Determine the (x, y) coordinate at the center of the cell enclosing the given text.  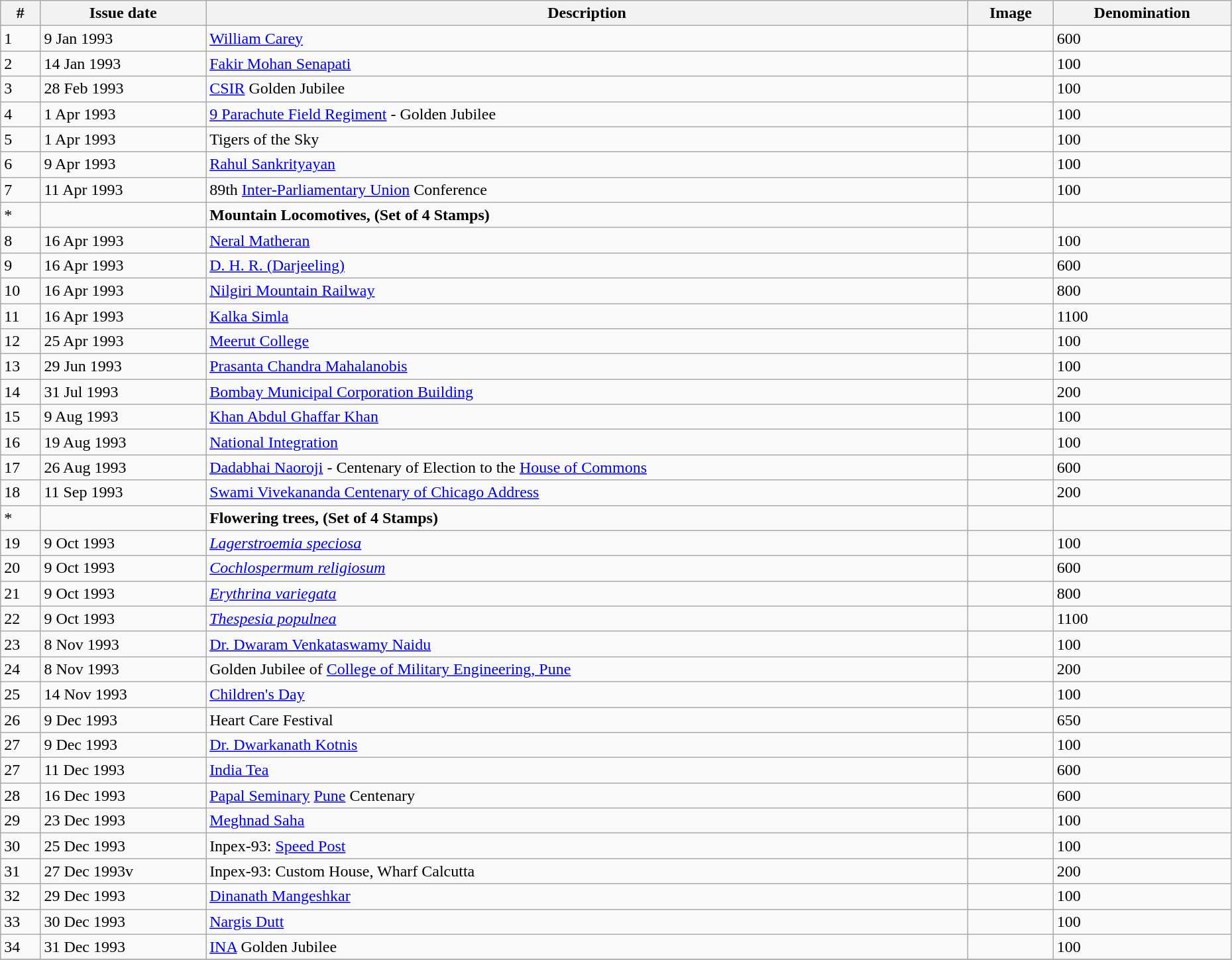
Issue date (123, 13)
Heart Care Festival (587, 719)
Meerut College (587, 341)
3 (21, 89)
Erythrina variegata (587, 593)
Tigers of the Sky (587, 139)
National Integration (587, 442)
Mountain Locomotives, (Set of 4 Stamps) (587, 215)
19 (21, 543)
16 (21, 442)
11 Apr 1993 (123, 190)
14 (21, 392)
9 Aug 1993 (123, 417)
7 (21, 190)
21 (21, 593)
31 Dec 1993 (123, 947)
12 (21, 341)
29 Jun 1993 (123, 367)
15 (21, 417)
William Carey (587, 38)
Khan Abdul Ghaffar Khan (587, 417)
Dadabhai Naoroji - Centenary of Election to the House of Commons (587, 467)
Fakir Mohan Senapati (587, 64)
22 (21, 619)
Golden Jubilee of College of Military Engineering, Pune (587, 669)
23 Dec 1993 (123, 821)
29 Dec 1993 (123, 896)
26 Aug 1993 (123, 467)
Thespesia populnea (587, 619)
89th Inter-Parliamentary Union Conference (587, 190)
10 (21, 290)
Description (587, 13)
11 Dec 1993 (123, 770)
9 Parachute Field Regiment - Golden Jubilee (587, 114)
28 Feb 1993 (123, 89)
Neral Matheran (587, 240)
23 (21, 644)
Image (1011, 13)
Inpex-93: Speed Post (587, 846)
8 (21, 240)
Bombay Municipal Corporation Building (587, 392)
650 (1142, 719)
Flowering trees, (Set of 4 Stamps) (587, 518)
27 Dec 1993v (123, 871)
# (21, 13)
14 Jan 1993 (123, 64)
28 (21, 796)
Rahul Sankrityayan (587, 164)
30 (21, 846)
25 Dec 1993 (123, 846)
11 Sep 1993 (123, 493)
31 (21, 871)
Meghnad Saha (587, 821)
Prasanta Chandra Mahalanobis (587, 367)
Nilgiri Mountain Railway (587, 290)
Lagerstroemia speciosa (587, 543)
29 (21, 821)
30 Dec 1993 (123, 922)
13 (21, 367)
Cochlospermum religiosum (587, 568)
5 (21, 139)
India Tea (587, 770)
Dr. Dwarkanath Kotnis (587, 745)
32 (21, 896)
1 (21, 38)
2 (21, 64)
Nargis Dutt (587, 922)
33 (21, 922)
CSIR Golden Jubilee (587, 89)
25 (21, 694)
25 Apr 1993 (123, 341)
Dr. Dwaram Venkataswamy Naidu (587, 644)
Swami Vivekananda Centenary of Chicago Address (587, 493)
16 Dec 1993 (123, 796)
18 (21, 493)
17 (21, 467)
Denomination (1142, 13)
Dinanath Mangeshkar (587, 896)
19 Aug 1993 (123, 442)
Kalka Simla (587, 316)
Papal Seminary Pune Centenary (587, 796)
6 (21, 164)
31 Jul 1993 (123, 392)
D. H. R. (Darjeeling) (587, 265)
Inpex-93: Custom House, Wharf Calcutta (587, 871)
24 (21, 669)
26 (21, 719)
INA Golden Jubilee (587, 947)
9 (21, 265)
4 (21, 114)
9 Jan 1993 (123, 38)
Children's Day (587, 694)
14 Nov 1993 (123, 694)
20 (21, 568)
11 (21, 316)
34 (21, 947)
9 Apr 1993 (123, 164)
